Scan for the cell matching the given text and deliver its (X, Y) coordinate at center. 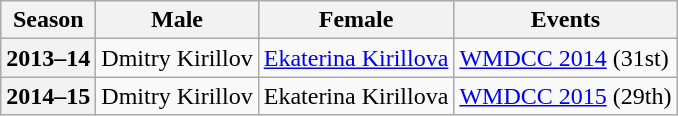
WMDCC 2014 (31st) (566, 58)
WMDCC 2015 (29th) (566, 96)
2014–15 (48, 96)
Season (48, 20)
2013–14 (48, 58)
Female (356, 20)
Male (177, 20)
Events (566, 20)
